Scan for the cell matching the given text and deliver its (x, y) coordinate at center. 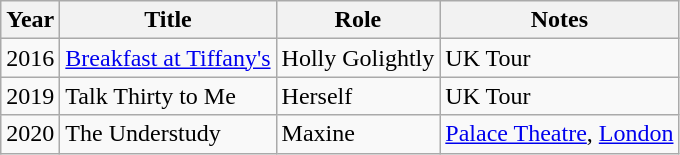
Title (168, 20)
The Understudy (168, 134)
Talk Thirty to Me (168, 96)
2019 (30, 96)
Breakfast at Tiffany's (168, 58)
Notes (560, 20)
Role (358, 20)
Palace Theatre, London (560, 134)
2016 (30, 58)
2020 (30, 134)
Holly Golightly (358, 58)
Maxine (358, 134)
Year (30, 20)
Herself (358, 96)
